Find where the given text appears and provide that cell's center as (x, y) coordinate. 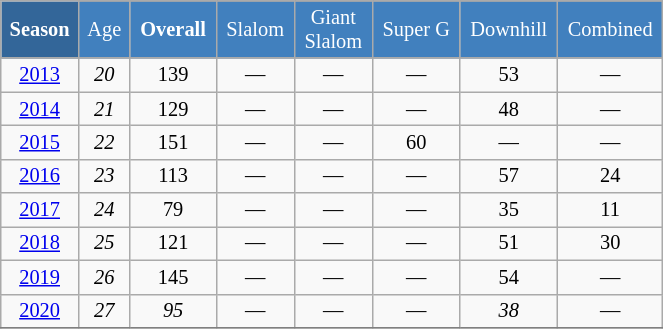
Slalom (255, 29)
30 (610, 243)
38 (508, 311)
23 (104, 176)
Age (104, 29)
Season (40, 29)
51 (508, 243)
79 (173, 210)
139 (173, 75)
25 (104, 243)
2015 (40, 142)
95 (173, 311)
48 (508, 109)
2020 (40, 311)
Overall (173, 29)
113 (173, 176)
54 (508, 277)
26 (104, 277)
2016 (40, 176)
2017 (40, 210)
11 (610, 210)
Combined (610, 29)
60 (416, 142)
2019 (40, 277)
145 (173, 277)
GiantSlalom (333, 29)
27 (104, 311)
35 (508, 210)
57 (508, 176)
2018 (40, 243)
20 (104, 75)
151 (173, 142)
129 (173, 109)
Downhill (508, 29)
22 (104, 142)
21 (104, 109)
2013 (40, 75)
53 (508, 75)
Super G (416, 29)
121 (173, 243)
2014 (40, 109)
